From the cell containing the given text, extract its center point as (X, Y) coordinate. 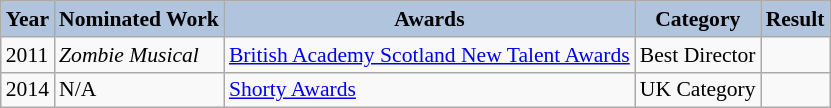
2011 (28, 55)
N/A (139, 90)
British Academy Scotland New Talent Awards (430, 55)
Year (28, 19)
Nominated Work (139, 19)
UK Category (698, 90)
Category (698, 19)
Best Director (698, 55)
2014 (28, 90)
Awards (430, 19)
Zombie Musical (139, 55)
Result (796, 19)
Shorty Awards (430, 90)
